Return (x, y) of the center of cell containing provided text 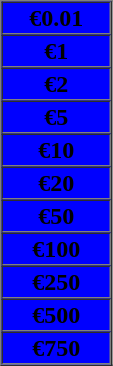
€2 (57, 84)
€0.01 (57, 18)
€250 (57, 282)
€1 (57, 50)
€750 (57, 348)
€20 (57, 182)
€100 (57, 248)
€5 (57, 116)
€500 (57, 314)
€10 (57, 150)
€50 (57, 216)
